Return the [x, y] coordinate for the center point of the cell that contains the specified text.  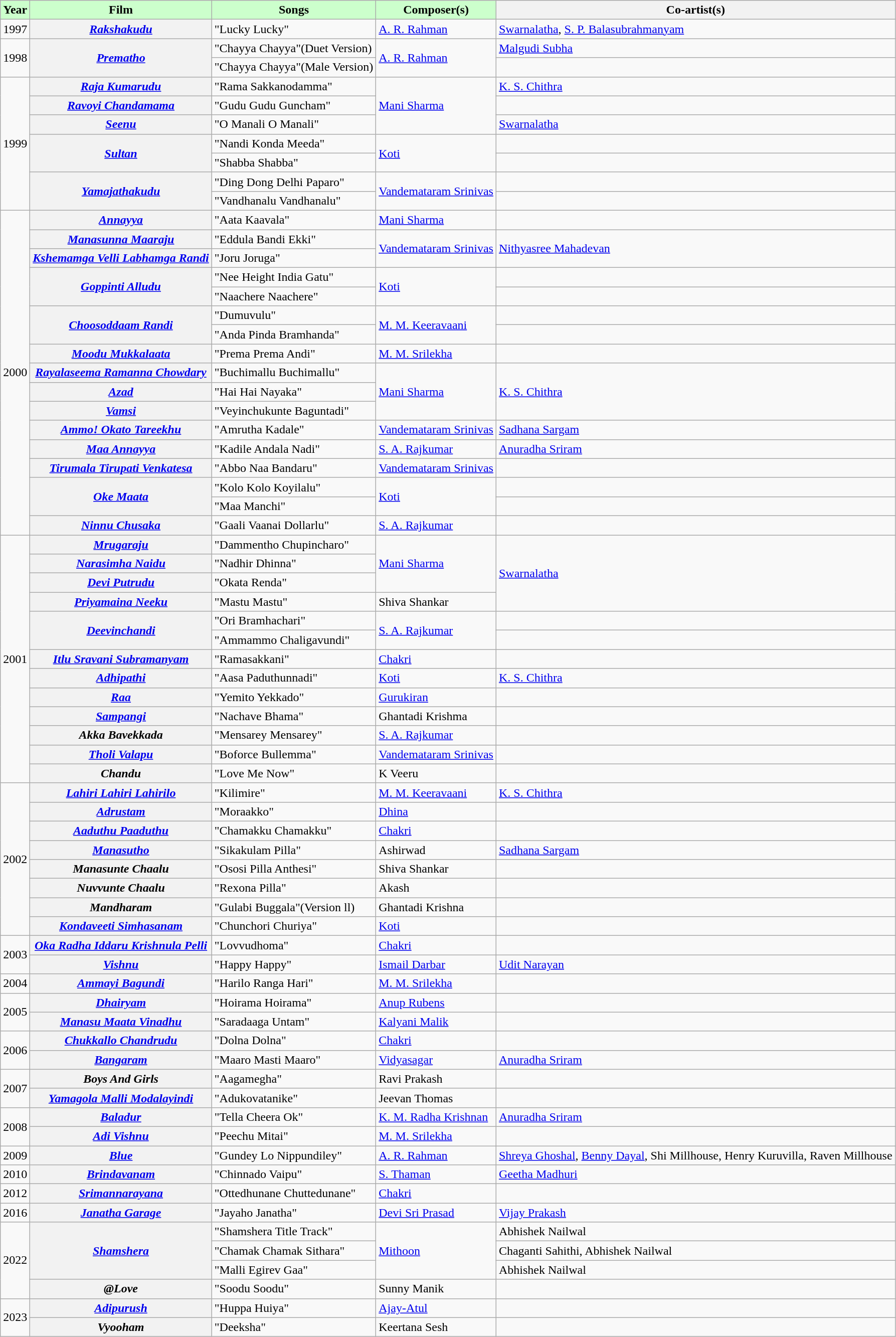
"Chayya Chayya"(Male Version) [294, 67]
Manasutho [121, 850]
Udit Narayan [695, 964]
2023 [15, 1317]
1997 [15, 29]
2005 [15, 1012]
Swarnalatha, S. P. Balasubrahmanyam [695, 29]
Seenu [121, 124]
Mandharam [121, 907]
Moodu Mukkalaata [121, 354]
"Gudu Gudu Guncham" [294, 105]
Deevinchandi [121, 630]
Ammo! Okato Tareekhu [121, 430]
Ismail Darbar [436, 964]
Ghantadi Krishma [436, 716]
"Gulabi Buggala"(Version ll) [294, 907]
Sultan [121, 153]
Vyooham [121, 1327]
Ghantadi Krishna [436, 907]
Tholi Valapu [121, 754]
"Peechu Mitai" [294, 1136]
"Mastu Mastu" [294, 602]
"Harilo Ranga Hari" [294, 983]
Raja Kumarudu [121, 86]
Blue [121, 1155]
"Ammammo Chaligavundi" [294, 640]
2010 [15, 1175]
Rayalaseema Ramanna Chowdary [121, 373]
"Rama Sakkanodamma" [294, 86]
Goppinti Alludu [121, 287]
"Dolna Dolna" [294, 1041]
Bangaram [121, 1060]
Annayya [121, 220]
Ninnu Chusaka [121, 525]
"Gaali Vaanai Dollarlu" [294, 525]
"Sikakulam Pilla" [294, 850]
"Nee Height India Gatu" [294, 277]
"Happy Happy" [294, 964]
Malgudi Subha [695, 48]
Keertana Sesh [436, 1327]
Lahiri Lahiri Lahirilo [121, 792]
Ammayi Bagundi [121, 983]
Ravoyi Chandamama [121, 105]
Ravi Prakash [436, 1079]
"Soodu Soodu" [294, 1289]
Boys And Girls [121, 1079]
"Naachere Naachere" [294, 296]
Kshemamga Velli Labhamga Randi [121, 258]
"Maa Manchi" [294, 506]
"Chamak Chamak Sithara" [294, 1251]
"Shabba Shabba" [294, 162]
2007 [15, 1088]
Akash [436, 888]
"Dammentho Chupincharo" [294, 544]
"Anda Pinda Bramhanda" [294, 335]
"Dumuvulu" [294, 315]
"Jayaho Janatha" [294, 1213]
"Tella Cheera Ok" [294, 1117]
Narasimha Naidu [121, 564]
"Kolo Kolo Koyilalu" [294, 487]
2006 [15, 1050]
Manasunte Chaalu [121, 869]
"Ottedhunane Chuttedunane" [294, 1194]
Manasunna Maaraju [121, 239]
2016 [15, 1213]
Vamsi [121, 411]
Jeevan Thomas [436, 1098]
"Ori Bramhachari" [294, 621]
"Aagamegha" [294, 1079]
"Huppa Huiya" [294, 1308]
"Yemito Yekkado" [294, 697]
2002 [15, 859]
Choosoddaam Randi [121, 325]
"Amrutha Kadale" [294, 430]
"Ososi Pilla Anthesi" [294, 869]
"Moraakko" [294, 811]
Prematho [121, 58]
Nithyasree Mahadevan [695, 249]
2003 [15, 955]
Songs [294, 10]
"Eddula Bandi Ekki" [294, 239]
"Prema Prema Andi" [294, 354]
"Hai Hai Nayaka" [294, 392]
"Ding Dong Delhi Paparo" [294, 182]
2022 [15, 1260]
Vidyasagar [436, 1060]
Composer(s) [436, 10]
Adi Vishnu [121, 1136]
K Veeru [436, 773]
Oke Maata [121, 496]
Maa Annayya [121, 449]
"Veyinchukunte Baguntadi" [294, 411]
Nuvvunte Chaalu [121, 888]
Baladur [121, 1117]
Film [121, 10]
Manasu Maata Vinadhu [121, 1022]
"Adukovatanike" [294, 1098]
Priyamaina Neeku [121, 602]
2012 [15, 1194]
S. Thaman [436, 1175]
Year [15, 10]
Yamagola Malli Modalayindi [121, 1098]
"Buchimallu Buchimallu" [294, 373]
"Maaro Masti Maaro" [294, 1060]
Adipurush [121, 1308]
"Ramasakkani" [294, 659]
Yamajathakudu [121, 191]
Adrustam [121, 811]
Tirumala Tirupati Venkatesa [121, 468]
"Nadhir Dhinna" [294, 564]
Shreya Ghoshal, Benny Dayal, Shi Millhouse, Henry Kuruvilla, Raven Millhouse [695, 1155]
Gurukiran [436, 697]
Janatha Garage [121, 1213]
Dhairyam [121, 1002]
"Aata Kaavala" [294, 220]
"Saradaaga Untam" [294, 1022]
2001 [15, 659]
"Lucky Lucky" [294, 29]
"Shamshera Title Track" [294, 1232]
Chandu [121, 773]
Srimannarayana [121, 1194]
"Kadile Andala Nadi" [294, 449]
Kalyani Malik [436, 1022]
Mithoon [436, 1251]
"Chamakku Chamakku" [294, 830]
Aaduthu Paaduthu [121, 830]
Co-artist(s) [695, 10]
Ashirwad [436, 850]
"Nachave Bhama" [294, 716]
Sunny Manik [436, 1289]
1998 [15, 58]
Shamshera [121, 1251]
2004 [15, 983]
1999 [15, 143]
2008 [15, 1126]
"Deeksha" [294, 1327]
Geetha Madhuri [695, 1175]
Anup Rubens [436, 1002]
Mrugaraju [121, 544]
Devi Sri Prasad [436, 1213]
"Chunchori Churiya" [294, 926]
Itlu Sravani Subramanyam [121, 659]
2000 [15, 372]
@Love [121, 1289]
Sampangi [121, 716]
Dhina [436, 811]
Devi Putrudu [121, 583]
"O Manali O Manali" [294, 124]
"Rexona Pilla" [294, 888]
"Nandi Konda Meeda" [294, 143]
Rakshakudu [121, 29]
Raa [121, 697]
Ajay-Atul [436, 1308]
"Kilimire" [294, 792]
Vishnu [121, 964]
Oka Radha Iddaru Krishnula Pelli [121, 945]
"Aasa Paduthunnadi" [294, 678]
"Abbo Naa Bandaru" [294, 468]
Adhipathi [121, 678]
"Chayya Chayya"(Duet Version) [294, 48]
K. M. Radha Krishnan [436, 1117]
"Chinnado Vaipu" [294, 1175]
Chaganti Sahithi, Abhishek Nailwal [695, 1251]
"Love Me Now" [294, 773]
"Hoirama Hoirama" [294, 1002]
Chukkallo Chandrudu [121, 1041]
"Gundey Lo Nippundiley" [294, 1155]
"Joru Joruga" [294, 258]
Akka Bavekkada [121, 735]
Brindavanam [121, 1175]
"Lovvudhoma" [294, 945]
Vijay Prakash [695, 1213]
Kondaveeti Simhasanam [121, 926]
"Okata Renda" [294, 583]
"Mensarey Mensarey" [294, 735]
"Malli Egirev Gaa" [294, 1270]
Azad [121, 392]
2009 [15, 1155]
"Vandhanalu Vandhanalu" [294, 201]
"Boforce Bullemma" [294, 754]
